Extract the (x, y) coordinate from the center of the cell holding the provided text.  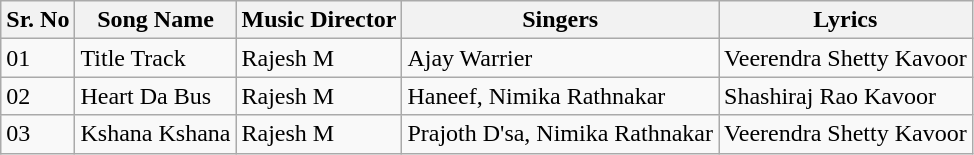
Title Track (156, 58)
Ajay Warrier (560, 58)
02 (38, 96)
Haneef, Nimika Rathnakar (560, 96)
01 (38, 58)
03 (38, 134)
Kshana Kshana (156, 134)
Prajoth D'sa, Nimika Rathnakar (560, 134)
Lyrics (846, 20)
Music Director (319, 20)
Song Name (156, 20)
Singers (560, 20)
Shashiraj Rao Kavoor (846, 96)
Sr. No (38, 20)
Heart Da Bus (156, 96)
